Locate the cell with the specified text and output its (X, Y) center coordinate. 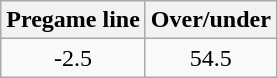
54.5 (210, 58)
-2.5 (74, 58)
Over/under (210, 20)
Pregame line (74, 20)
